Capture the cell that displays the provided text and extract its (X, Y) central coordinate. 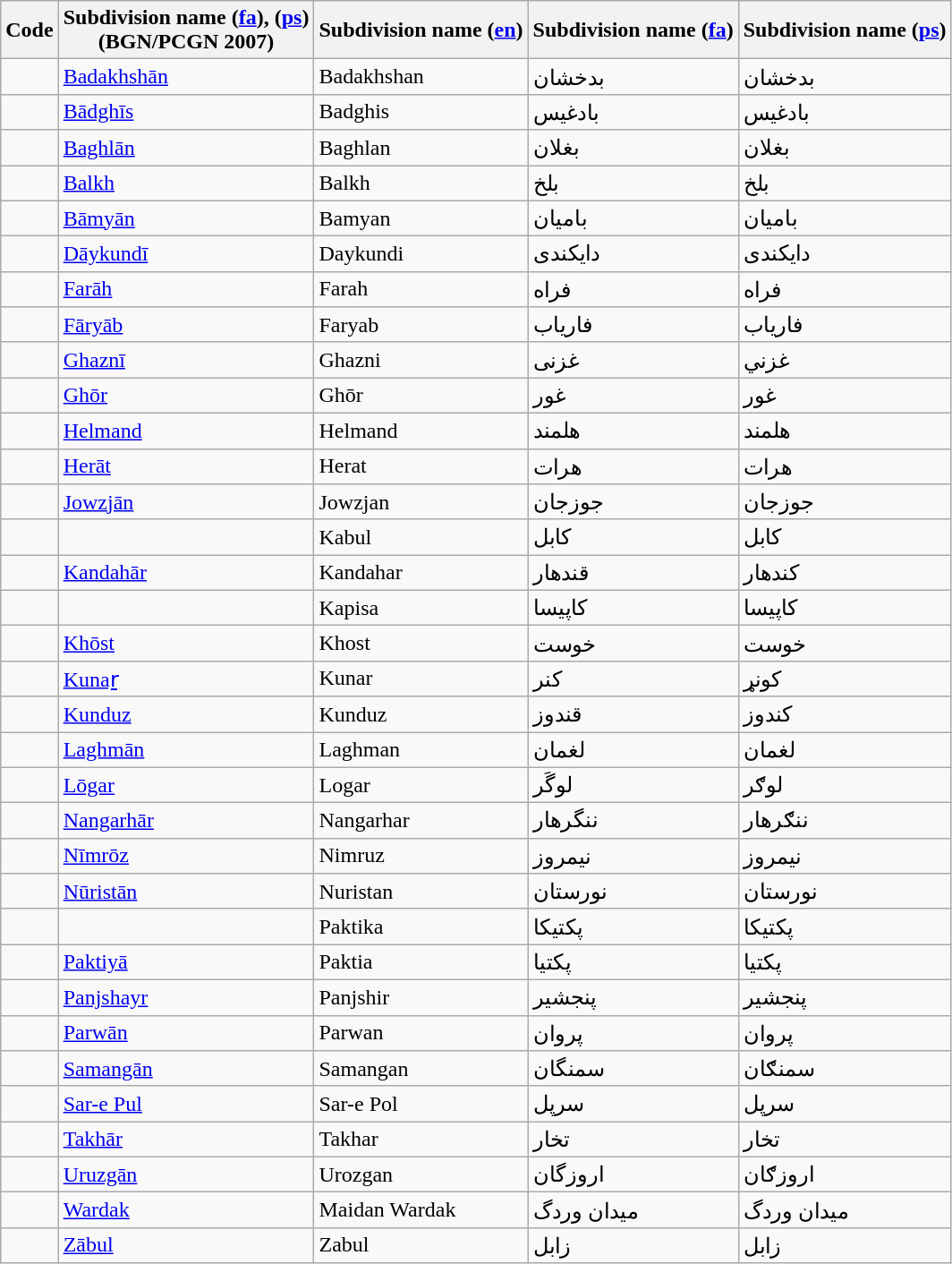
Khōst (186, 644)
Badghis (421, 112)
Maidan Wardak (421, 1210)
کاپيسا (845, 608)
Badakhshān (186, 77)
Nangarhar (421, 821)
سمنګان (845, 1069)
Kunaṟ (186, 679)
Paktika (421, 927)
Sar-e Pul (186, 1104)
اروزگان (633, 1174)
اروزګان (845, 1174)
غزني (845, 360)
Urozgan (421, 1174)
Parwān (186, 1033)
Code (30, 30)
Nūristān (186, 892)
Ghaznī (186, 360)
Parwan (421, 1033)
Paktiyā (186, 962)
کونړ (845, 679)
Uruzgān (186, 1174)
Ghazni (421, 360)
کندھار (845, 573)
نيمروز (845, 856)
Samangan (421, 1069)
Kabul (421, 537)
Nuristan (421, 892)
Wardak (186, 1210)
Bāmyān (186, 218)
Kapisa (421, 608)
Baghlān (186, 148)
Subdivision name (ps) (845, 30)
کنر (633, 679)
Kandahār (186, 573)
Farāh (186, 289)
Takhar (421, 1140)
Bādghīs (186, 112)
Kunar (421, 679)
Subdivision name (fa), (ps)(BGN/PCGN 2007) (186, 30)
Takhār (186, 1140)
لوګر (845, 785)
Panjshayr (186, 997)
Kandahar (421, 573)
Badakhshan (421, 77)
Faryab (421, 325)
غزنى (633, 360)
Samangān (186, 1069)
Paktia (421, 962)
Herāt (186, 466)
Zābul (186, 1245)
Zabul (421, 1245)
Laghman (421, 750)
سمنگان (633, 1069)
ننگرهار (633, 821)
Nīmrōz (186, 856)
کاپیسا (633, 608)
Baghlan (421, 148)
لوگَر (633, 785)
Laghmān (186, 750)
Khost (421, 644)
Daykundi (421, 254)
Subdivision name (fa) (633, 30)
قندهار (633, 573)
Lōgar (186, 785)
Nangarhār (186, 821)
Nimruz (421, 856)
Bamyan (421, 218)
Herat (421, 466)
Panjshir (421, 997)
Dāykundī (186, 254)
نیمروز (633, 856)
قندوز (633, 714)
Farah (421, 289)
Jowzjān (186, 502)
ننګرهار (845, 821)
Logar (421, 785)
Fāryāb (186, 325)
کندوز (845, 714)
Sar-e Pol (421, 1104)
Jowzjan (421, 502)
Subdivision name (en) (421, 30)
